Locate the cell with the specified text and output its (x, y) center coordinate. 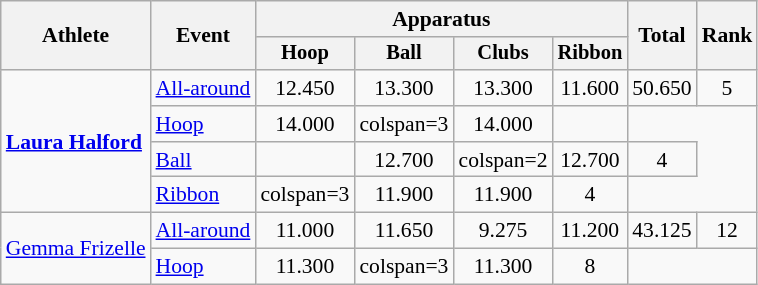
12 (728, 231)
8 (590, 267)
11.650 (404, 231)
9.275 (502, 231)
11.600 (590, 88)
Rank (728, 36)
Clubs (502, 54)
Gemma Frizelle (76, 248)
Apparatus (441, 19)
Event (204, 36)
5 (728, 88)
Athlete (76, 36)
43.125 (662, 231)
11.000 (304, 231)
11.200 (590, 231)
12.450 (304, 88)
Total (662, 36)
50.650 (662, 88)
Laura Halford (76, 141)
colspan=2 (502, 160)
